Return the (x, y) coordinate for the center point of the cell that contains the specified text.  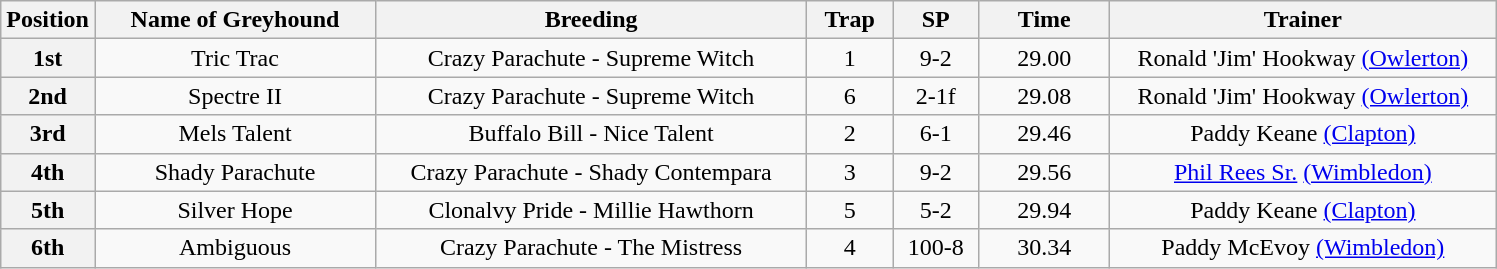
6-1 (936, 134)
1st (48, 58)
Mels Talent (234, 134)
5-2 (936, 210)
Silver Hope (234, 210)
Name of Greyhound (234, 20)
Crazy Parachute - The Mistress (592, 248)
2 (850, 134)
29.46 (1044, 134)
5th (48, 210)
5 (850, 210)
29.08 (1044, 96)
Paddy McEvoy (Wimbledon) (1303, 248)
100-8 (936, 248)
2-1f (936, 96)
6 (850, 96)
4th (48, 172)
Buffalo Bill - Nice Talent (592, 134)
3rd (48, 134)
29.94 (1044, 210)
Clonalvy Pride - Millie Hawthorn (592, 210)
Trap (850, 20)
Breeding (592, 20)
2nd (48, 96)
Time (1044, 20)
Spectre II (234, 96)
Trainer (1303, 20)
Ambiguous (234, 248)
Phil Rees Sr. (Wimbledon) (1303, 172)
SP (936, 20)
30.34 (1044, 248)
29.00 (1044, 58)
3 (850, 172)
29.56 (1044, 172)
Tric Trac (234, 58)
1 (850, 58)
Shady Parachute (234, 172)
6th (48, 248)
Position (48, 20)
Crazy Parachute - Shady Contempara (592, 172)
4 (850, 248)
